Output the (x, y) coordinate of the center of the cell containing the given text.  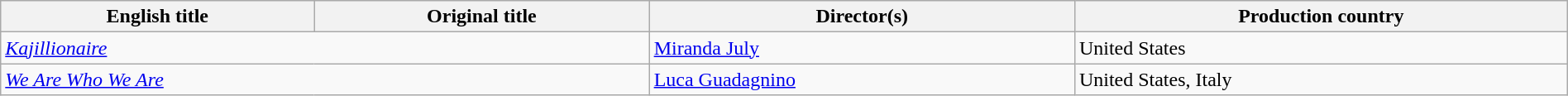
United States, Italy (1321, 79)
Original title (481, 17)
Miranda July (862, 48)
Production country (1321, 17)
Kajillionaire (325, 48)
Luca Guadagnino (862, 79)
United States (1321, 48)
Director(s) (862, 17)
We Are Who We Are (325, 79)
English title (157, 17)
